Output the (X, Y) coordinate of the center of the cell containing the given text.  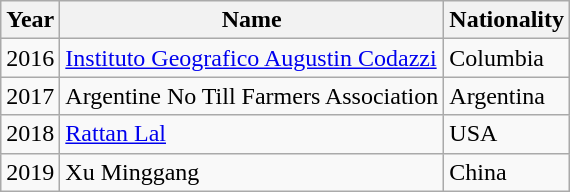
USA (507, 134)
Argentine No Till Farmers Association (252, 96)
2017 (30, 96)
2016 (30, 58)
2018 (30, 134)
Nationality (507, 20)
Name (252, 20)
Rattan Lal (252, 134)
China (507, 172)
Columbia (507, 58)
Xu Minggang (252, 172)
Year (30, 20)
Instituto Geografico Augustin Codazzi (252, 58)
2019 (30, 172)
Argentina (507, 96)
